Pinpoint the cell where the given text exists, returning its [X, Y] midpoint coordinate. 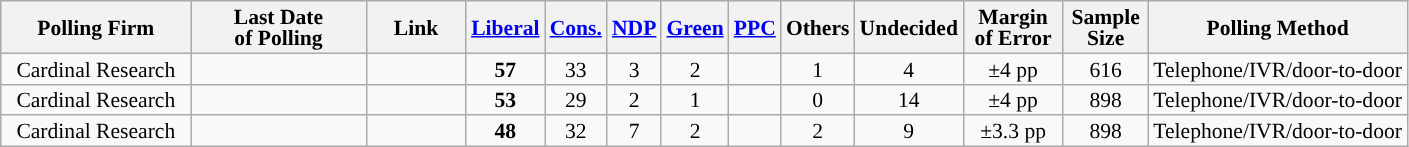
±3.3 pp [1013, 132]
Cons. [576, 27]
29 [576, 100]
0 [818, 100]
32 [576, 132]
57 [505, 68]
7 [634, 132]
PPC [755, 27]
Polling Method [1278, 27]
Link [416, 27]
Marginof Error [1013, 27]
14 [909, 100]
53 [505, 100]
9 [909, 132]
NDP [634, 27]
3 [634, 68]
48 [505, 132]
Undecided [909, 27]
Liberal [505, 27]
Green [694, 27]
SampleSize [1106, 27]
Polling Firm [96, 27]
Last Dateof Polling [278, 27]
4 [909, 68]
Others [818, 27]
616 [1106, 68]
33 [576, 68]
